Scan for the cell matching the given text and deliver its [X, Y] coordinate at center. 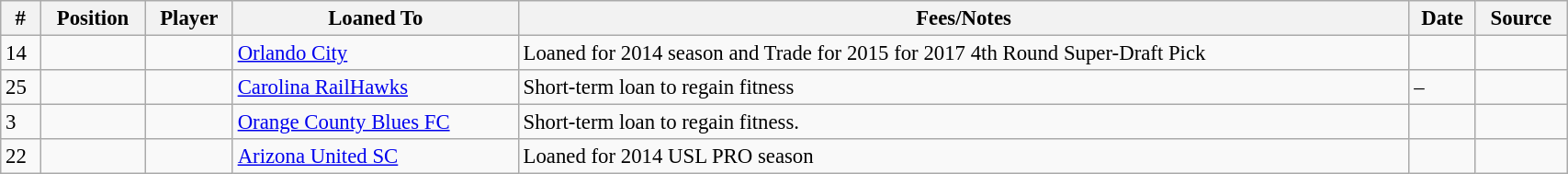
22 [20, 157]
Short-term loan to regain fitness. [964, 122]
25 [20, 87]
Source [1521, 18]
Orlando City [375, 53]
Arizona United SC [375, 157]
14 [20, 53]
Loaned To [375, 18]
Position [94, 18]
Player [189, 18]
Date [1442, 18]
Loaned for 2014 season and Trade for 2015 for 2017 4th Round Super-Draft Pick [964, 53]
Short-term loan to regain fitness [964, 87]
# [20, 18]
Fees/Notes [964, 18]
– [1442, 87]
Carolina RailHawks [375, 87]
Orange County Blues FC [375, 122]
Loaned for 2014 USL PRO season [964, 157]
3 [20, 122]
